Extract the [x, y] coordinate from the center of the cell holding the provided text.  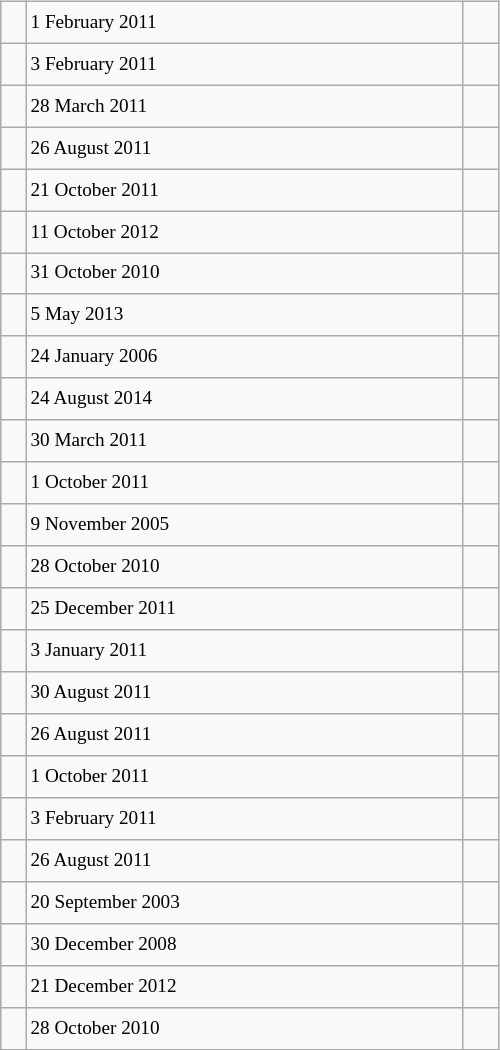
30 August 2011 [244, 693]
20 September 2003 [244, 902]
21 December 2012 [244, 986]
30 December 2008 [244, 944]
1 February 2011 [244, 22]
24 January 2006 [244, 357]
30 March 2011 [244, 441]
24 August 2014 [244, 399]
28 March 2011 [244, 106]
9 November 2005 [244, 525]
31 October 2010 [244, 274]
11 October 2012 [244, 232]
3 January 2011 [244, 651]
25 December 2011 [244, 609]
5 May 2013 [244, 315]
21 October 2011 [244, 190]
